Provide the (x, y) coordinate of the cell's center where the given text is located.  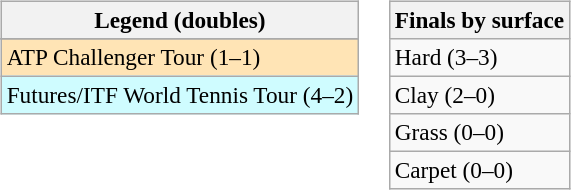
Clay (2–0) (479, 95)
Carpet (0–0) (479, 171)
Grass (0–0) (479, 133)
Hard (3–3) (479, 57)
ATP Challenger Tour (1–1) (180, 57)
Futures/ITF World Tennis Tour (4–2) (180, 95)
Legend (doubles) (180, 20)
Finals by surface (479, 20)
